Scan for the cell matching the given text and deliver its (X, Y) coordinate at center. 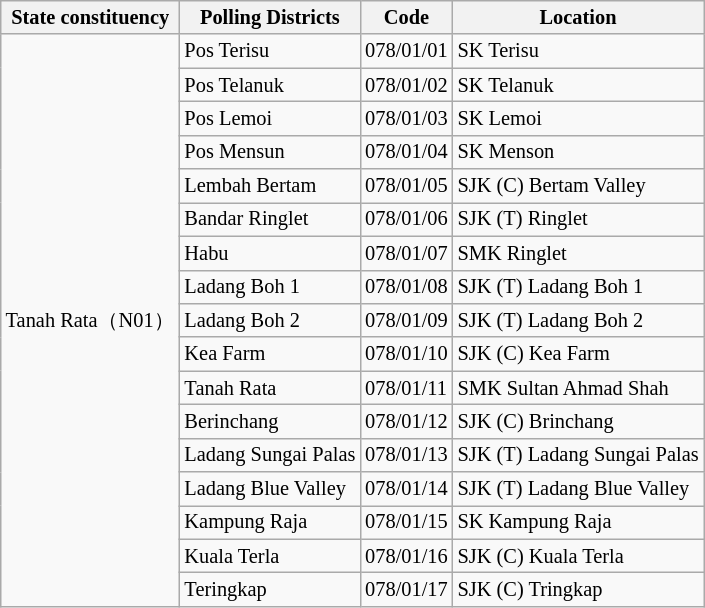
078/01/14 (406, 489)
Pos Mensun (270, 152)
Pos Lemoi (270, 118)
SK Lemoi (578, 118)
Pos Telanuk (270, 85)
078/01/02 (406, 85)
SJK (T) Ladang Boh 2 (578, 320)
078/01/01 (406, 51)
078/01/04 (406, 152)
078/01/09 (406, 320)
SJK (T) Ringlet (578, 219)
SK Menson (578, 152)
Location (578, 17)
SJK (C) Brinchang (578, 421)
Kuala Terla (270, 556)
Ladang Boh 1 (270, 287)
078/01/08 (406, 287)
Ladang Blue Valley (270, 489)
Pos Terisu (270, 51)
078/01/12 (406, 421)
Kampung Raja (270, 522)
SJK (C) Tringkap (578, 589)
SK Kampung Raja (578, 522)
SMK Sultan Ahmad Shah (578, 388)
Polling Districts (270, 17)
SJK (C) Bertam Valley (578, 186)
078/01/10 (406, 354)
Habu (270, 253)
Lembah Bertam (270, 186)
078/01/06 (406, 219)
078/01/17 (406, 589)
078/01/07 (406, 253)
Code (406, 17)
Ladang Sungai Palas (270, 455)
SK Telanuk (578, 85)
State constituency (90, 17)
SJK (C) Kea Farm (578, 354)
078/01/05 (406, 186)
Teringkap (270, 589)
SJK (T) Ladang Sungai Palas (578, 455)
Berinchang (270, 421)
SJK (C) Kuala Terla (578, 556)
Bandar Ringlet (270, 219)
SJK (T) Ladang Blue Valley (578, 489)
Kea Farm (270, 354)
Tanah Rata (270, 388)
SMK Ringlet (578, 253)
078/01/16 (406, 556)
078/01/03 (406, 118)
078/01/11 (406, 388)
Tanah Rata（N01） (90, 320)
SK Terisu (578, 51)
078/01/15 (406, 522)
SJK (T) Ladang Boh 1 (578, 287)
078/01/13 (406, 455)
Ladang Boh 2 (270, 320)
